Find where the given text appears and provide that cell's center as (x, y) coordinate. 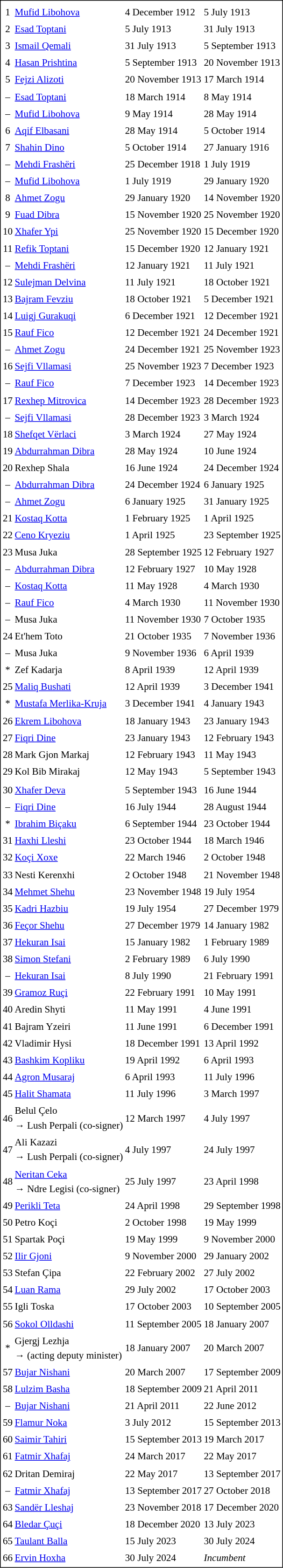
8 May 1914 (242, 97)
22 March 1946 (163, 858)
4 December 1912 (163, 12)
6 December 1921 (163, 316)
Mehmet Shehu (69, 892)
15 November 1920 (163, 215)
14 January 1982 (242, 925)
Sulejman Delvina (69, 282)
Bajram Yzeiri (69, 1027)
19 April 1992 (163, 1060)
Spartak Poçi (69, 1239)
9 May 1914 (163, 113)
23 April 1998 (242, 1181)
18 March 1946 (242, 841)
16 June 1924 (163, 468)
15 (7, 333)
57 (7, 1372)
56 (7, 1324)
44 (7, 1077)
24 March 2017 (163, 1457)
55 (7, 1307)
Rexhep Shala (69, 468)
30 (7, 791)
Ismail Qemali (69, 46)
64 (7, 1524)
17 December 2020 (242, 1507)
40 (7, 1010)
11 September 2005 (163, 1324)
Ilir Gjoni (69, 1256)
24 April 1998 (163, 1206)
32 (7, 858)
Gjergj Lezhja→ (acting deputy minister) (69, 1348)
15 January 1982 (163, 942)
Koçi Xoxe (69, 858)
34 (7, 892)
9 November 1936 (163, 653)
28 September 1925 (163, 552)
Lulzim Basha (69, 1389)
12 May 1943 (163, 771)
29 (7, 771)
60 (7, 1440)
Zef Kadarja (69, 670)
1 February 1925 (163, 518)
29 September 1998 (242, 1206)
27 January 1916 (242, 147)
16 July 1944 (163, 807)
4 (7, 63)
Taulant Balla (69, 1541)
Neritan Ceka→ Ndre Legisi (co-signer) (69, 1181)
Agron Musaraj (69, 1077)
11 May 1991 (163, 1010)
10 June 1924 (242, 451)
65 (7, 1541)
58 (7, 1389)
11 May 1928 (163, 586)
43 (7, 1060)
23 September 1925 (242, 535)
Incumbent (242, 1558)
35 (7, 909)
59 (7, 1423)
21 November 1948 (242, 874)
Maliq Bushati (69, 687)
6 (7, 131)
Aredin Shyti (69, 1010)
14 (7, 316)
22 (7, 535)
24 (7, 637)
24 July 1997 (242, 1149)
22 June 2012 (242, 1406)
50 (7, 1222)
53 (7, 1273)
10 September 2005 (242, 1307)
2 October 1998 (163, 1222)
18 December 2020 (163, 1524)
39 (7, 993)
4 June 1991 (242, 1010)
10 May 1991 (242, 993)
28 August 1944 (242, 807)
Aqif Elbasani (69, 131)
Mark Gjon Markaj (69, 755)
Ceno Kryeziu (69, 535)
19 March 2017 (242, 1440)
1 February 1989 (242, 942)
20 (7, 468)
Perikli Teta (69, 1206)
17 (7, 400)
11 June 1991 (163, 1027)
Vladimir Hysi (69, 1043)
6 July 1990 (242, 959)
Bashkim Kopliku (69, 1060)
Fuad Dibra (69, 215)
25 July 1997 (163, 1181)
19 (7, 451)
Xhafer Ypi (69, 232)
29 July 2002 (163, 1290)
Saimir Tahiri (69, 1440)
Shefqet Vërlaci (69, 434)
18 (7, 434)
13 (7, 299)
11 May 1943 (242, 755)
62 (7, 1473)
Luan Rama (69, 1290)
Gramoz Ruçi (69, 993)
Shahin Dino (69, 147)
Halit Shamata (69, 1094)
49 (7, 1206)
31 (7, 841)
66 (7, 1558)
5 (7, 80)
Ali Kazazi→ Lush Perpali (co-signer) (69, 1149)
6 September 1944 (163, 824)
6 April 1939 (242, 653)
7 October 1935 (242, 619)
23 November 2018 (163, 1507)
21 October 1935 (163, 637)
21 (7, 518)
22 February 1991 (163, 993)
28 May 1924 (163, 451)
26 (7, 721)
6 December 1991 (242, 1027)
Sandër Lleshaj (69, 1507)
37 (7, 942)
Sokol Olldashi (69, 1324)
Stefan Çipa (69, 1273)
Simon Stefani (69, 959)
18 December 1991 (163, 1043)
Kadri Hazbiu (69, 909)
Rexhep Mitrovica (69, 400)
Fejzi Alizoti (69, 80)
10 (7, 232)
21 February 1991 (242, 976)
8 July 1990 (163, 976)
16 (7, 367)
Flamur Noka (69, 1423)
Petro Koçi (69, 1222)
17 March 1914 (242, 80)
3 March 1997 (242, 1094)
63 (7, 1507)
3 (7, 46)
22 February 2002 (163, 1273)
Bledar Çuçi (69, 1524)
47 (7, 1149)
16 June 1944 (242, 791)
27 October 2018 (242, 1490)
13 July 2023 (242, 1524)
33 (7, 874)
31 January 1925 (242, 501)
28 (7, 755)
25 December 1918 (163, 164)
Mustafa Merlika-Kruja (69, 704)
Ervin Hoxha (69, 1558)
46 (7, 1118)
51 (7, 1239)
23 November 1948 (163, 892)
12 (7, 282)
48 (7, 1181)
Igli Toska (69, 1307)
Ekrem Libohova (69, 721)
8 (7, 198)
14 November 1920 (242, 198)
29 January 2002 (242, 1256)
25 (7, 687)
11 (7, 249)
18 September 2009 (163, 1389)
2 February 1989 (163, 959)
10 May 1928 (242, 569)
7 (7, 147)
38 (7, 959)
1 (7, 12)
41 (7, 1027)
8 April 1939 (163, 670)
12 March 1997 (163, 1118)
3 July 2012 (163, 1423)
9 (7, 215)
27 (7, 738)
23 (7, 552)
Feçor Shehu (69, 925)
Hasan Prishtina (69, 63)
17 September 2009 (242, 1372)
Haxhi Lleshi (69, 841)
Nesti Kerenxhi (69, 874)
42 (7, 1043)
2 (7, 29)
45 (7, 1094)
Bajram Fevziu (69, 299)
4 January 1943 (242, 704)
54 (7, 1290)
Ibrahim Biçaku (69, 824)
Kol Bib Mirakaj (69, 771)
18 March 1914 (163, 97)
27 July 2002 (242, 1273)
13 April 1992 (242, 1043)
36 (7, 925)
27 May 1924 (242, 434)
Et'hem Toto (69, 637)
61 (7, 1457)
Dritan Demiraj (69, 1473)
Refik Toptani (69, 249)
7 November 1936 (242, 637)
52 (7, 1256)
Belul Çelo→ Lush Perpali (co-signer) (69, 1118)
18 January 1943 (163, 721)
15 July 2023 (163, 1541)
Xhafer Deva (69, 791)
5 December 1921 (242, 299)
Luigj Gurakuqi (69, 316)
